Return the (x, y) coordinate for the center point of the cell that contains the specified text.  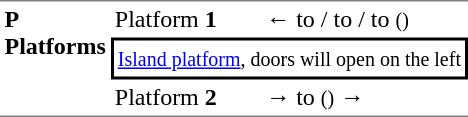
Platform 1 (186, 19)
Island platform, doors will open on the left (289, 59)
PPlatforms (55, 58)
